Pinpoint the cell where the given text exists, returning its [x, y] midpoint coordinate. 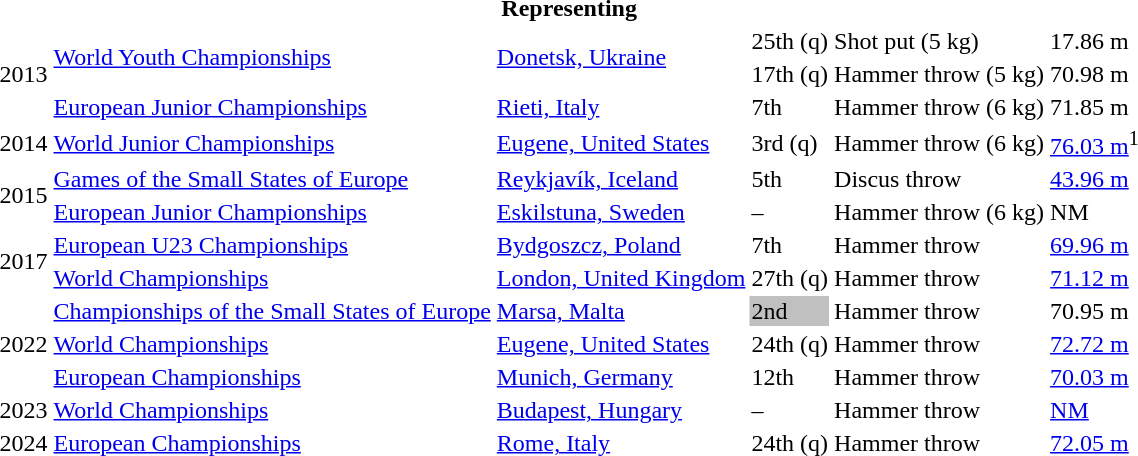
Donetsk, Ukraine [621, 58]
Munich, Germany [621, 377]
Eskilstuna, Sweden [621, 212]
3rd (q) [790, 143]
Discus throw [940, 179]
24th (q) [790, 344]
27th (q) [790, 278]
Budapest, Hungary [621, 410]
European Championships [272, 377]
2nd [790, 311]
Rieti, Italy [621, 107]
Hammer throw (5 kg) [940, 74]
European U23 Championships [272, 245]
Games of the Small States of Europe [272, 179]
World Junior Championships [272, 143]
Championships of the Small States of Europe [272, 311]
Shot put (5 kg) [940, 41]
17th (q) [790, 74]
Bydgoszcz, Poland [621, 245]
Reykjavík, Iceland [621, 179]
5th [790, 179]
12th [790, 377]
World Youth Championships [272, 58]
London, United Kingdom [621, 278]
Marsa, Malta [621, 311]
25th (q) [790, 41]
